Provide the [x, y] coordinate of the cell's center where the given text is located.  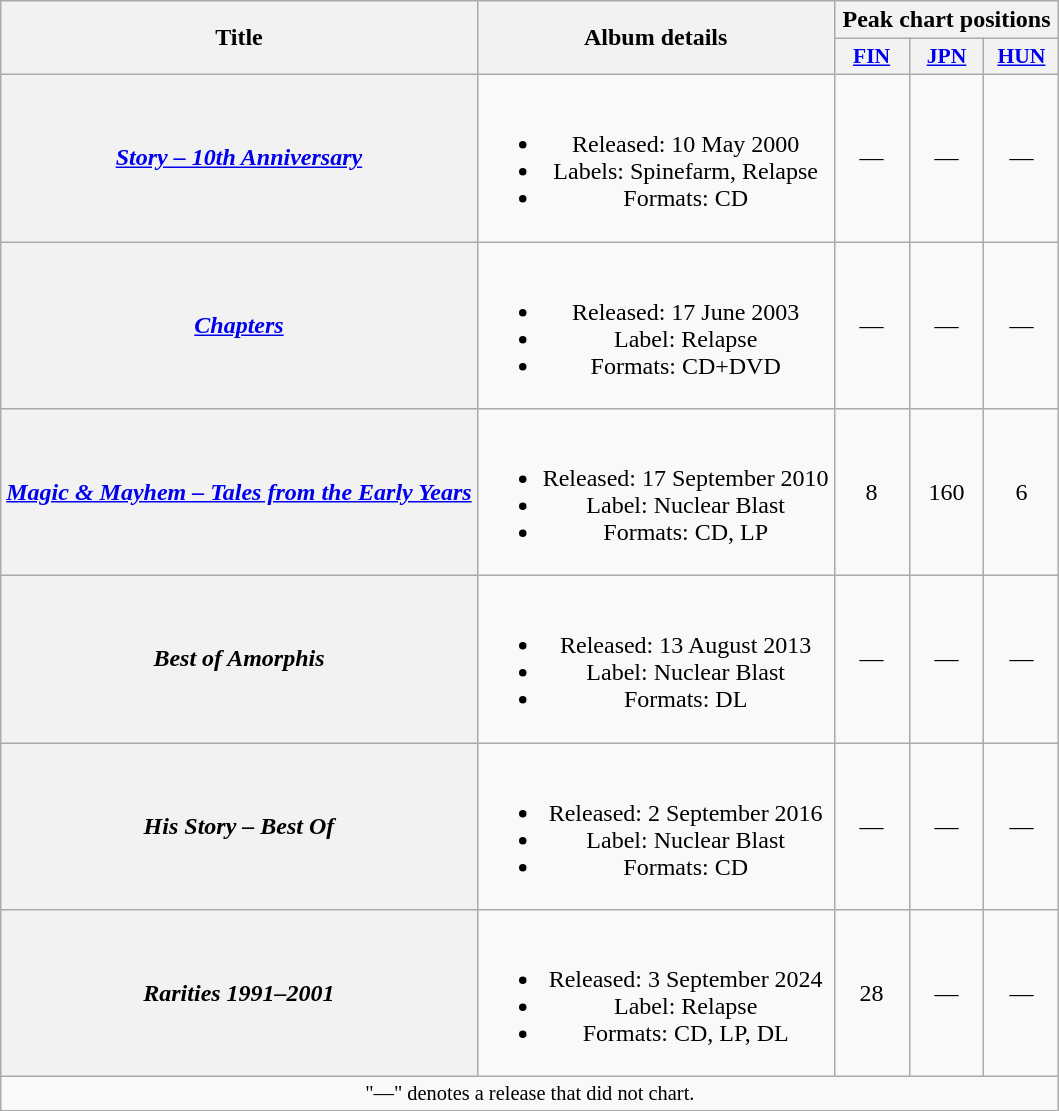
28 [872, 994]
"—" denotes a release that did not chart. [530, 1094]
Album details [656, 38]
Rarities 1991–2001 [239, 994]
Released: 2 September 2016Label: Nuclear BlastFormats: CD [656, 826]
JPN [946, 57]
Story – 10th Anniversary [239, 158]
His Story – Best Of [239, 826]
6 [1022, 492]
Released: 3 September 2024Label: RelapseFormats: CD, LP, DL [656, 994]
Best of Amorphis [239, 660]
Chapters [239, 326]
Peak chart positions [946, 20]
Released: 13 August 2013Label: Nuclear BlastFormats: DL [656, 660]
Magic & Mayhem – Tales from the Early Years [239, 492]
HUN [1022, 57]
FIN [872, 57]
Title [239, 38]
Released: 17 September 2010Label: Nuclear BlastFormats: CD, LP [656, 492]
Released: 10 May 2000Labels: Spinefarm, RelapseFormats: CD [656, 158]
Released: 17 June 2003Label: RelapseFormats: CD+DVD [656, 326]
160 [946, 492]
8 [872, 492]
